Identify which cell holds the provided text, then report its [X, Y] central coordinate. 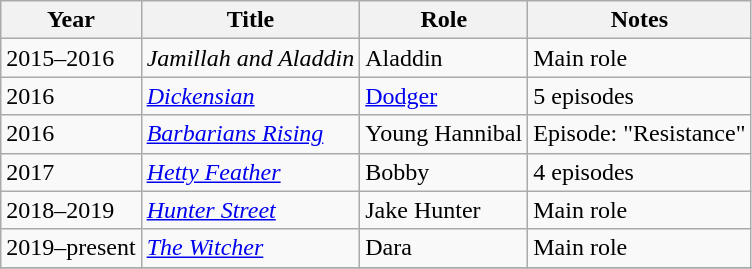
4 episodes [640, 172]
Role [444, 20]
Aladdin [444, 58]
Dodger [444, 96]
2015–2016 [71, 58]
2017 [71, 172]
Dara [444, 248]
2019–present [71, 248]
2018–2019 [71, 210]
Jamillah and Aladdin [250, 58]
Young Hannibal [444, 134]
Episode: "Resistance" [640, 134]
Notes [640, 20]
Barbarians Rising [250, 134]
Title [250, 20]
5 episodes [640, 96]
Jake Hunter [444, 210]
Hunter Street [250, 210]
Hetty Feather [250, 172]
Bobby [444, 172]
Year [71, 20]
Dickensian [250, 96]
The Witcher [250, 248]
